Determine the [X, Y] coordinate at the center of the cell enclosing the given text.  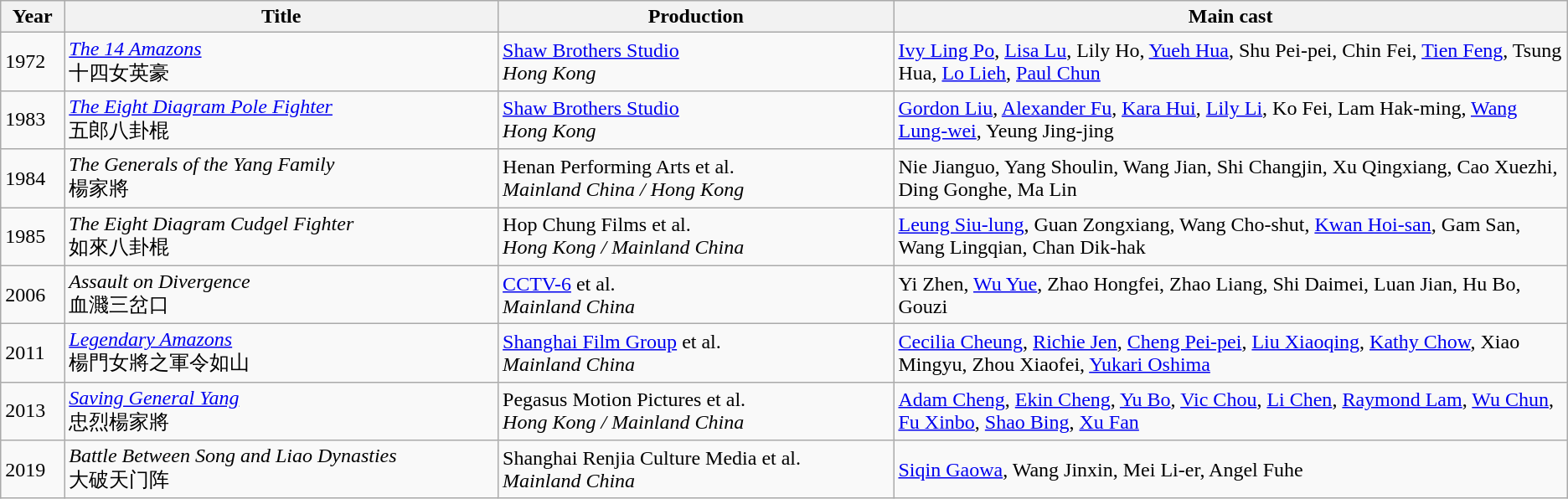
Ivy Ling Po, Lisa Lu, Lily Ho, Yueh Hua, Shu Pei-pei, Chin Fei, Tien Feng, Tsung Hua, Lo Lieh, Paul Chun [1230, 62]
Pegasus Motion Pictures et al.Hong Kong / Mainland China [696, 411]
1985 [33, 237]
Shanghai Film Group et al.Mainland China [696, 353]
The 14 Amazons十四女英豪 [281, 62]
The Eight Diagram Cudgel Fighter如來八卦棍 [281, 237]
2013 [33, 411]
Adam Cheng, Ekin Cheng, Yu Bo, Vic Chou, Li Chen, Raymond Lam, Wu Chun, Fu Xinbo, Shao Bing, Xu Fan [1230, 411]
1984 [33, 178]
Year [33, 17]
Saving General Yang忠烈楊家將 [281, 411]
Title [281, 17]
Siqin Gaowa, Wang Jinxin, Mei Li-er, Angel Fuhe [1230, 470]
The Eight Diagram Pole Fighter五郎八卦棍 [281, 120]
Gordon Liu, Alexander Fu, Kara Hui, Lily Li, Ko Fei, Lam Hak-ming, Wang Lung-wei, Yeung Jing-jing [1230, 120]
Assault on Divergence血濺三岔口 [281, 295]
Henan Performing Arts et al.Mainland China / Hong Kong [696, 178]
Hop Chung Films et al.Hong Kong / Mainland China [696, 237]
Cecilia Cheung, Richie Jen, Cheng Pei-pei, Liu Xiaoqing, Kathy Chow, Xiao Mingyu, Zhou Xiaofei, Yukari Oshima [1230, 353]
Main cast [1230, 17]
Nie Jianguo, Yang Shoulin, Wang Jian, Shi Changjin, Xu Qingxiang, Cao Xuezhi, Ding Gonghe, Ma Lin [1230, 178]
2006 [33, 295]
Battle Between Song and Liao Dynasties大破天门阵 [281, 470]
Yi Zhen, Wu Yue, Zhao Hongfei, Zhao Liang, Shi Daimei, Luan Jian, Hu Bo, Gouzi [1230, 295]
Shanghai Renjia Culture Media et al.Mainland China [696, 470]
2011 [33, 353]
1972 [33, 62]
1983 [33, 120]
Production [696, 17]
CCTV-6 et al.Mainland China [696, 295]
Leung Siu-lung, Guan Zongxiang, Wang Cho-shut, Kwan Hoi-san, Gam San, Wang Lingqian, Chan Dik-hak [1230, 237]
2019 [33, 470]
Legendary Amazons楊門女將之軍令如山 [281, 353]
The Generals of the Yang Family楊家將 [281, 178]
